Find where the given text appears and provide that cell's center as (X, Y) coordinate. 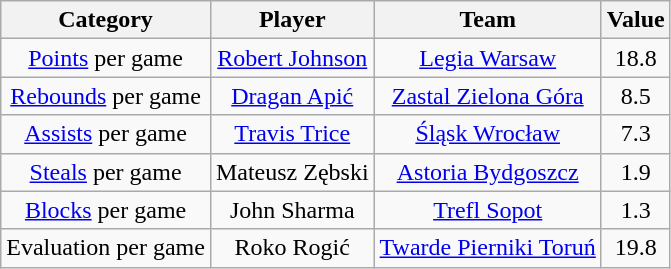
Rebounds per game (106, 96)
Robert Johnson (292, 58)
Dragan Apić (292, 96)
Legia Warsaw (488, 58)
Evaluation per game (106, 248)
7.3 (636, 134)
Steals per game (106, 172)
1.3 (636, 210)
1.9 (636, 172)
Blocks per game (106, 210)
Trefl Sopot (488, 210)
19.8 (636, 248)
John Sharma (292, 210)
Roko Rogić (292, 248)
Category (106, 20)
Mateusz Zębski (292, 172)
Śląsk Wrocław (488, 134)
Astoria Bydgoszcz (488, 172)
Team (488, 20)
Assists per game (106, 134)
Value (636, 20)
Player (292, 20)
18.8 (636, 58)
Points per game (106, 58)
Zastal Zielona Góra (488, 96)
Twarde Pierniki Toruń (488, 248)
Travis Trice (292, 134)
8.5 (636, 96)
